Return [x, y] of the center of cell containing provided text 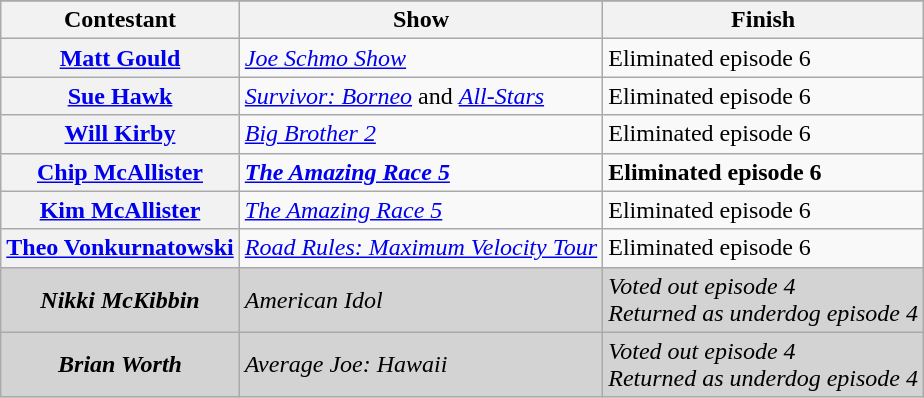
Brian Worth [120, 364]
Contestant [120, 20]
Finish [764, 20]
Chip McAllister [120, 172]
Average Joe: Hawaii [420, 364]
Road Rules: Maximum Velocity Tour [420, 248]
Nikki McKibbin [120, 300]
Joe Schmo Show [420, 58]
Will Kirby [120, 134]
Survivor: Borneo and All-Stars [420, 96]
American Idol [420, 300]
Show [420, 20]
Matt Gould [120, 58]
Sue Hawk [120, 96]
Theo Vonkurnatowski [120, 248]
Kim McAllister [120, 210]
Big Brother 2 [420, 134]
